Extract the [x, y] coordinate from the center of the cell holding the provided text.  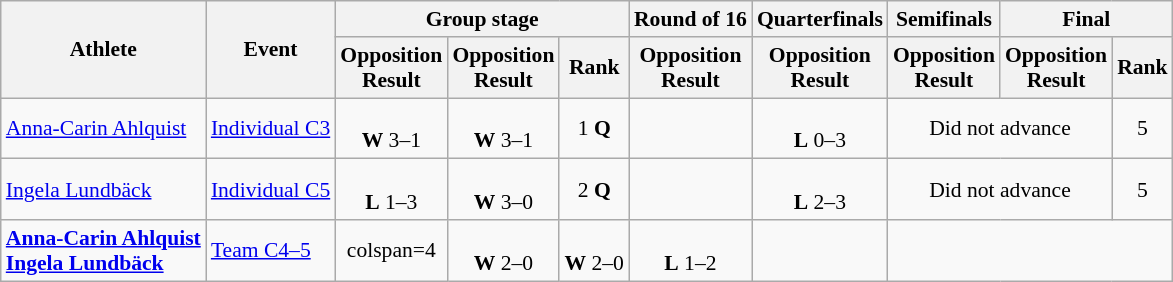
Team C4–5 [270, 250]
L 1–2 [690, 250]
Semifinals [944, 19]
Event [270, 50]
Individual C5 [270, 190]
Quarterfinals [820, 19]
L 0–3 [820, 128]
L 2–3 [820, 190]
colspan=4 [391, 250]
L 1–3 [391, 190]
W 3–0 [503, 190]
Anna-Carin AhlquistIngela Lundbäck [104, 250]
1 Q [594, 128]
Final [1086, 19]
Ingela Lundbäck [104, 190]
Group stage [482, 19]
Round of 16 [690, 19]
Anna-Carin Ahlquist [104, 128]
Individual C3 [270, 128]
Athlete [104, 50]
2 Q [594, 190]
